From the cell containing the given text, extract its center point as [X, Y] coordinate. 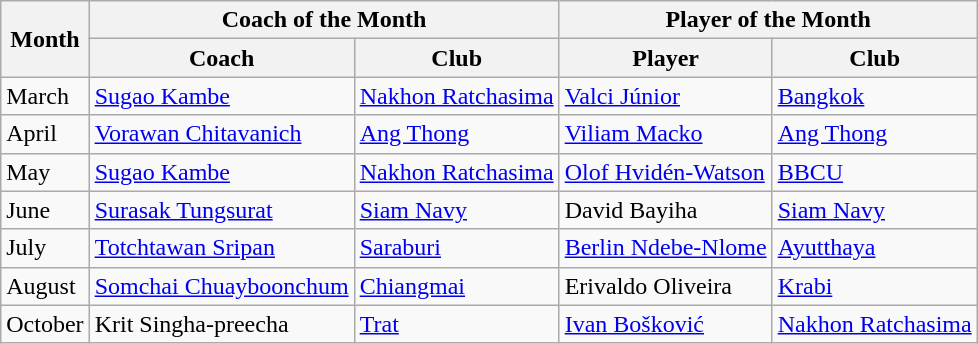
Vorawan Chitavanich [222, 134]
Ivan Bošković [666, 324]
Chiangmai [456, 286]
Somchai Chuayboonchum [222, 286]
Player of the Month [768, 20]
Berlin Ndebe-Nlome [666, 248]
Krit Singha-preecha [222, 324]
April [45, 134]
October [45, 324]
Olof Hvidén-Watson [666, 172]
Ayutthaya [874, 248]
Valci Júnior [666, 96]
March [45, 96]
Viliam Macko [666, 134]
Player [666, 58]
David Bayiha [666, 210]
BBCU [874, 172]
Saraburi [456, 248]
August [45, 286]
May [45, 172]
Coach of the Month [324, 20]
July [45, 248]
Totchtawan Sripan [222, 248]
Krabi [874, 286]
Erivaldo Oliveira [666, 286]
June [45, 210]
Month [45, 39]
Coach [222, 58]
Bangkok [874, 96]
Trat [456, 324]
Surasak Tungsurat [222, 210]
